Pinpoint the cell where the given text exists, returning its (X, Y) midpoint coordinate. 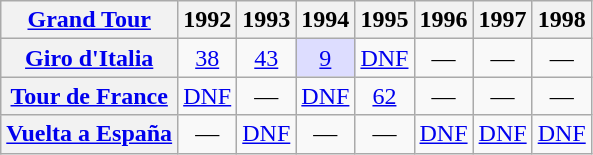
Tour de France (90, 96)
9 (326, 58)
62 (384, 96)
1996 (444, 20)
1992 (208, 20)
1997 (502, 20)
43 (266, 58)
Giro d'Italia (90, 58)
1993 (266, 20)
1998 (562, 20)
Grand Tour (90, 20)
Vuelta a España (90, 134)
38 (208, 58)
1995 (384, 20)
1994 (326, 20)
